Capture the cell that displays the provided text and extract its (x, y) central coordinate. 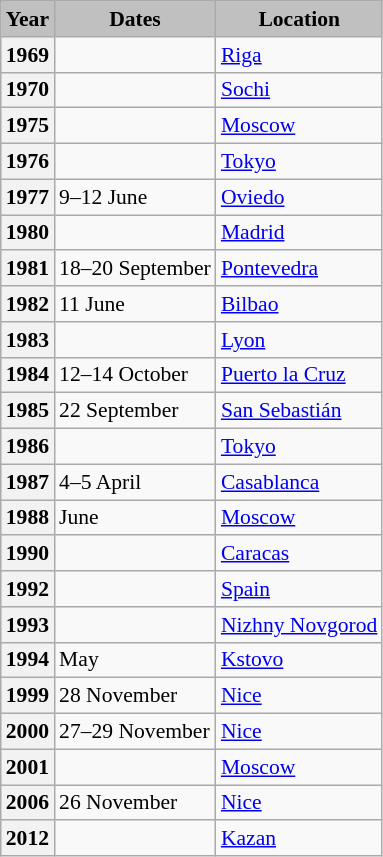
1986 (28, 447)
22 September (135, 411)
1984 (28, 375)
June (135, 518)
2001 (28, 767)
1999 (28, 696)
Riga (300, 55)
1987 (28, 482)
Casablanca (300, 482)
11 June (135, 304)
Dates (135, 19)
1970 (28, 90)
San Sebastián (300, 411)
1975 (28, 126)
1982 (28, 304)
Caracas (300, 554)
1990 (28, 554)
1985 (28, 411)
Nizhny Novgorod (300, 625)
Sochi (300, 90)
Oviedo (300, 197)
1981 (28, 269)
28 November (135, 696)
Spain (300, 589)
1977 (28, 197)
1976 (28, 162)
27–29 November (135, 732)
2012 (28, 839)
12–14 October (135, 375)
1988 (28, 518)
1983 (28, 340)
Bilbao (300, 304)
Pontevedra (300, 269)
Kstovo (300, 660)
1994 (28, 660)
Year (28, 19)
Lyon (300, 340)
9–12 June (135, 197)
1969 (28, 55)
18–20 September (135, 269)
26 November (135, 803)
Location (300, 19)
2006 (28, 803)
Kazan (300, 839)
Puerto la Cruz (300, 375)
4–5 April (135, 482)
Madrid (300, 233)
2000 (28, 732)
1980 (28, 233)
May (135, 660)
1992 (28, 589)
1993 (28, 625)
